Determine the [x, y] coordinate at the center of the cell enclosing the given text.  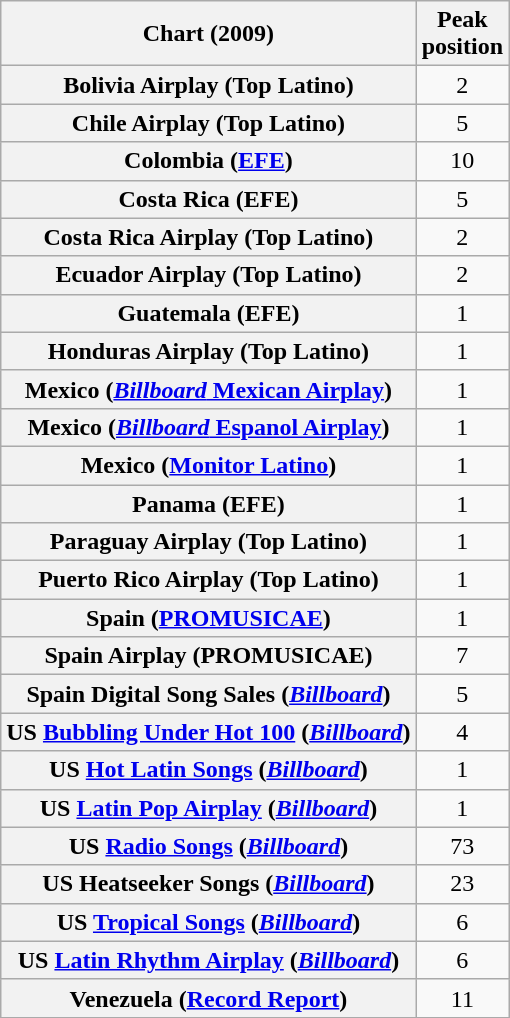
US Hot Latin Songs (Billboard) [208, 770]
US Latin Pop Airplay (Billboard) [208, 808]
7 [462, 656]
Spain Digital Song Sales (Billboard) [208, 694]
Spain (PROMUSICAE) [208, 618]
US Latin Rhythm Airplay (Billboard) [208, 960]
US Heatseeker Songs (Billboard) [208, 884]
Peakposition [462, 34]
Chile Airplay (Top Latino) [208, 123]
US Bubbling Under Hot 100 (Billboard) [208, 732]
Guatemala (EFE) [208, 313]
Paraguay Airplay (Top Latino) [208, 542]
Spain Airplay (PROMUSICAE) [208, 656]
4 [462, 732]
Costa Rica Airplay (Top Latino) [208, 237]
Ecuador Airplay (Top Latino) [208, 275]
10 [462, 161]
US Radio Songs (Billboard) [208, 846]
Puerto Rico Airplay (Top Latino) [208, 580]
Mexico (Monitor Latino) [208, 465]
Bolivia Airplay (Top Latino) [208, 85]
Panama (EFE) [208, 503]
Mexico (Billboard Mexican Airplay) [208, 389]
US Tropical Songs (Billboard) [208, 922]
Costa Rica (EFE) [208, 199]
Mexico (Billboard Espanol Airplay) [208, 427]
23 [462, 884]
Honduras Airplay (Top Latino) [208, 351]
73 [462, 846]
Venezuela (Record Report) [208, 998]
Colombia (EFE) [208, 161]
Chart (2009) [208, 34]
11 [462, 998]
